Find where the given text appears and provide that cell's center as (x, y) coordinate. 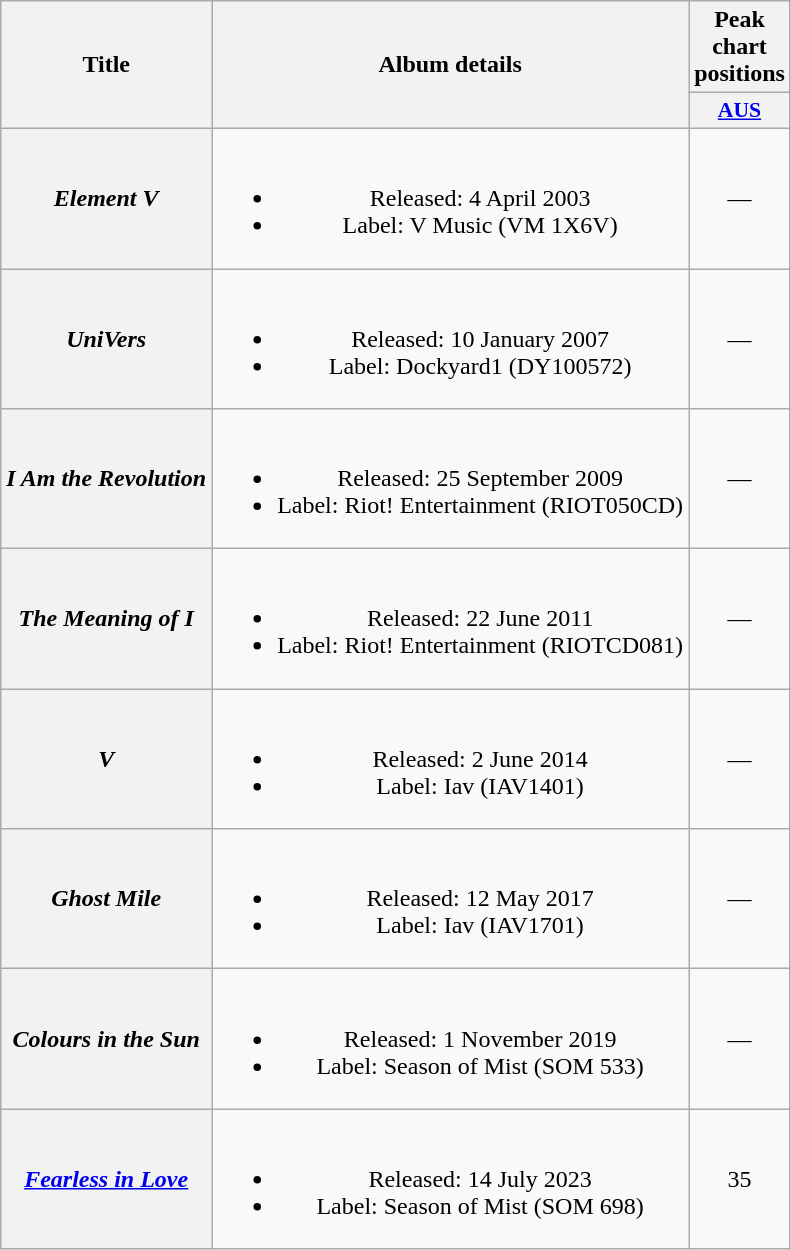
The Meaning of I (106, 619)
Released: 14 July 2023Label: Season of Mist (SOM 698) (450, 1179)
Element V (106, 198)
AUS (740, 111)
Released: 4 April 2003Label: V Music (VM 1X6V) (450, 198)
Fearless in Love (106, 1179)
Released: 10 January 2007Label: Dockyard1 (DY100572) (450, 338)
Title (106, 65)
Released: 25 September 2009Label: Riot! Entertainment (RIOT050CD) (450, 479)
Released: 12 May 2017Label: Iav (IAV1701) (450, 899)
35 (740, 1179)
Released: 2 June 2014Label: Iav (IAV1401) (450, 759)
Album details (450, 65)
UniVers (106, 338)
Released: 22 June 2011Label: Riot! Entertainment (RIOTCD081) (450, 619)
Ghost Mile (106, 899)
Colours in the Sun (106, 1039)
Peak chart positions (740, 47)
I Am the Revolution (106, 479)
V (106, 759)
Released: 1 November 2019Label: Season of Mist (SOM 533) (450, 1039)
